Find where the given text appears and provide that cell's center as [x, y] coordinate. 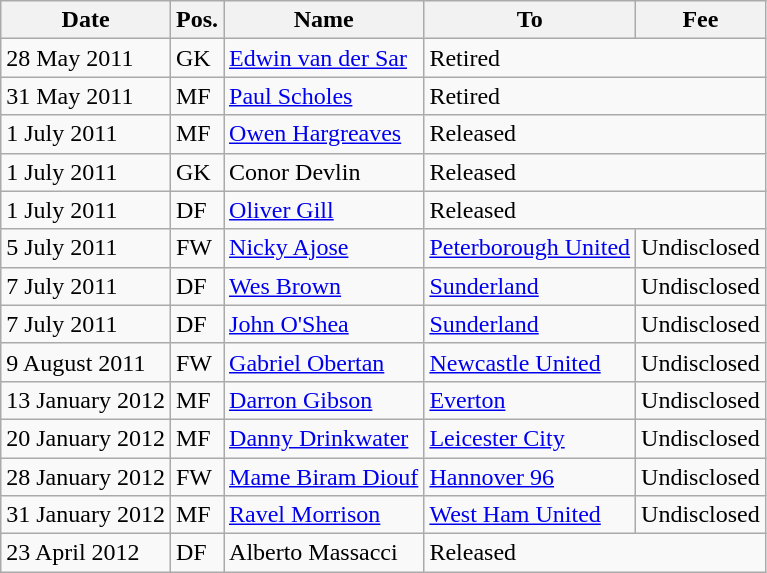
Everton [530, 400]
Owen Hargreaves [324, 134]
Conor Devlin [324, 172]
Peterborough United [530, 248]
Pos. [196, 20]
Alberto Massacci [324, 553]
Nicky Ajose [324, 248]
31 January 2012 [86, 515]
31 May 2011 [86, 96]
John O'Shea [324, 324]
Danny Drinkwater [324, 438]
Ravel Morrison [324, 515]
23 April 2012 [86, 553]
28 May 2011 [86, 58]
Paul Scholes [324, 96]
Name [324, 20]
20 January 2012 [86, 438]
Date [86, 20]
To [530, 20]
Newcastle United [530, 362]
9 August 2011 [86, 362]
13 January 2012 [86, 400]
Fee [701, 20]
Mame Biram Diouf [324, 477]
Darron Gibson [324, 400]
West Ham United [530, 515]
5 July 2011 [86, 248]
Hannover 96 [530, 477]
Edwin van der Sar [324, 58]
Wes Brown [324, 286]
28 January 2012 [86, 477]
Gabriel Obertan [324, 362]
Leicester City [530, 438]
Oliver Gill [324, 210]
